Provide the [x, y] coordinate of the cell's center where the given text is located.  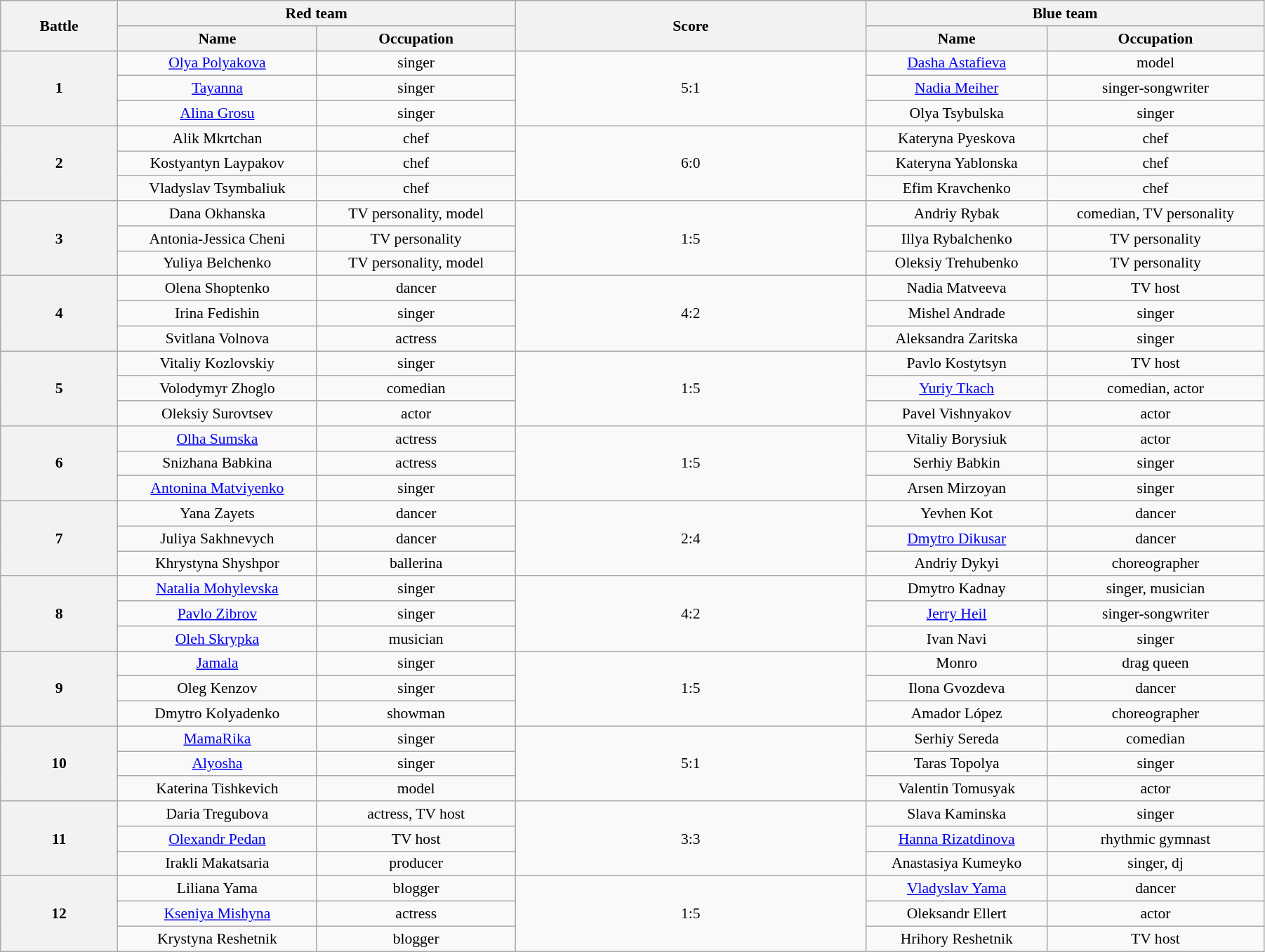
Vitaliy Kozlovskiy [217, 364]
Juliya Sakhnevych [217, 538]
Vladyslav Tsymbaliuk [217, 189]
6:0 [691, 163]
Oleksandr Ellert [957, 914]
Yevhen Kot [957, 514]
11 [59, 838]
Ilona Gvozdeva [957, 689]
Dana Okhanska [217, 213]
7 [59, 539]
9 [59, 688]
Antonina Matviyenko [217, 489]
Taras Topolya [957, 764]
Natalia Mohylevska [217, 589]
Score [691, 25]
Valentin Tomusyak [957, 789]
Andriy Dykyi [957, 564]
Yana Zayets [217, 514]
Oleg Kenzov [217, 689]
Jerry Heil [957, 614]
Irina Fedishin [217, 314]
Arsen Mirzoyan [957, 489]
3:3 [691, 838]
Olya Polyakova [217, 63]
Alina Grosu [217, 114]
Olexandr Pedan [217, 839]
8 [59, 614]
10 [59, 764]
4 [59, 313]
Illya Rybalchenko [957, 239]
Dmytro Kadnay [957, 589]
Pavlo Zibrov [217, 614]
Kseniya Mishyna [217, 914]
comedian, TV personality [1155, 213]
Daria Tregubova [217, 814]
1 [59, 88]
5 [59, 389]
comedian, actor [1155, 389]
Yuliya Belchenko [217, 263]
MamaRika [217, 739]
Katerina Tishkevich [217, 789]
singer, dj [1155, 864]
Blue team [1066, 13]
Olha Sumska [217, 439]
Kateryna Pyeskova [957, 138]
Liliana Yama [217, 889]
Oleksiy Trehubenko [957, 263]
Oleh Skrypka [217, 639]
Antonia-Jessica Cheni [217, 239]
Kostyantyn Laypakov [217, 164]
Dmytro Dikusar [957, 538]
3 [59, 239]
Pavlo Kostytsyn [957, 364]
Nadia Meiher [957, 88]
Vitaliy Borysiuk [957, 439]
Oleksiy Surovtsev [217, 414]
Volodymyr Zhoglo [217, 389]
producer [416, 864]
drag queen [1155, 663]
Dasha Astafieva [957, 63]
Alik Mkrtchan [217, 138]
Vladyslav Yama [957, 889]
Battle [59, 25]
Anastasiya Kumeyko [957, 864]
Khrystyna Shyshpor [217, 564]
Yuriy Tkach [957, 389]
singer, musician [1155, 589]
Tayanna [217, 88]
Andriy Rybak [957, 213]
Svitlana Volnova [217, 338]
rhythmic gymnast [1155, 839]
Slava Kaminska [957, 814]
Snizhana Babkina [217, 463]
Jamala [217, 663]
Aleksandra Zaritska [957, 338]
Serhiy Babkin [957, 463]
actress, TV host [416, 814]
Kateryna Yablonska [957, 164]
Red team [316, 13]
Ivan Navi [957, 639]
Efim Kravchenko [957, 189]
ballerina [416, 564]
Mishel Andrade [957, 314]
6 [59, 463]
Nadia Matveeva [957, 289]
musician [416, 639]
Krystyna Reshetnik [217, 939]
Hanna Rizatdinova [957, 839]
12 [59, 914]
Olena Shoptenko [217, 289]
showman [416, 714]
Amador López [957, 714]
Dmytro Kolyadenko [217, 714]
Irakli Makatsaria [217, 864]
Olya Tsybulska [957, 114]
Pavel Vishnyakov [957, 414]
Alyosha [217, 764]
2:4 [691, 539]
Hrihory Reshetnik [957, 939]
Serhiy Sereda [957, 739]
Monro [957, 663]
2 [59, 163]
